Search for the cell housing the specified text and yield its [x, y] center coordinate. 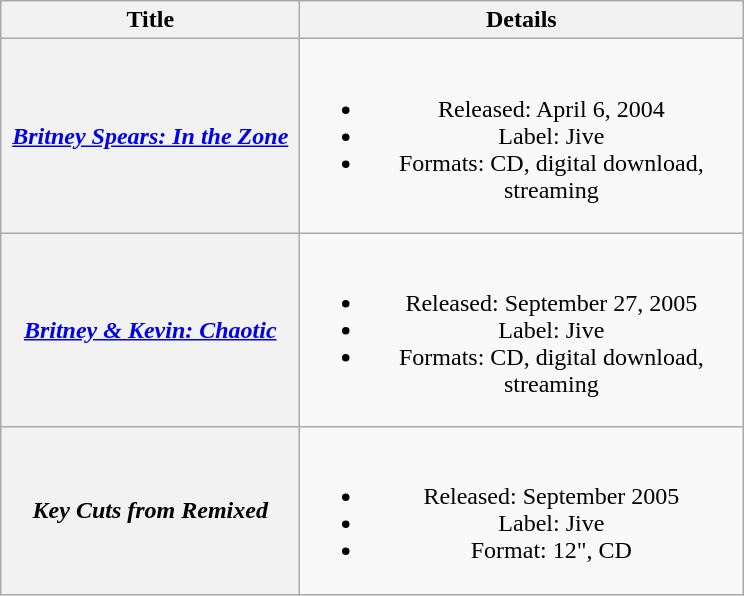
Title [150, 20]
Britney & Kevin: Chaotic [150, 330]
Released: April 6, 2004Label: JiveFormats: CD, digital download, streaming [522, 136]
Britney Spears: In the Zone [150, 136]
Released: September 2005Label: JiveFormat: 12", CD [522, 510]
Details [522, 20]
Released: September 27, 2005Label: JiveFormats: CD, digital download, streaming [522, 330]
Key Cuts from Remixed [150, 510]
